From the cell containing the given text, extract its center point as (X, Y) coordinate. 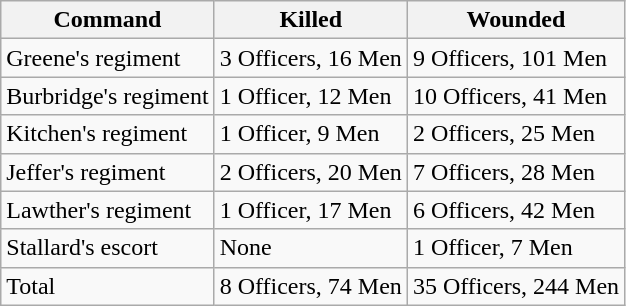
Total (108, 286)
Wounded (516, 20)
Stallard's escort (108, 248)
2 Officers, 20 Men (310, 172)
1 Officer, 12 Men (310, 96)
35 Officers, 244 Men (516, 286)
7 Officers, 28 Men (516, 172)
Lawther's regiment (108, 210)
10 Officers, 41 Men (516, 96)
1 Officer, 7 Men (516, 248)
Kitchen's regiment (108, 134)
1 Officer, 17 Men (310, 210)
8 Officers, 74 Men (310, 286)
2 Officers, 25 Men (516, 134)
Jeffer's regiment (108, 172)
Killed (310, 20)
6 Officers, 42 Men (516, 210)
Burbridge's regiment (108, 96)
3 Officers, 16 Men (310, 58)
Greene's regiment (108, 58)
1 Officer, 9 Men (310, 134)
None (310, 248)
9 Officers, 101 Men (516, 58)
Command (108, 20)
